Return the [X, Y] coordinate for the center point of the cell that contains the specified text.  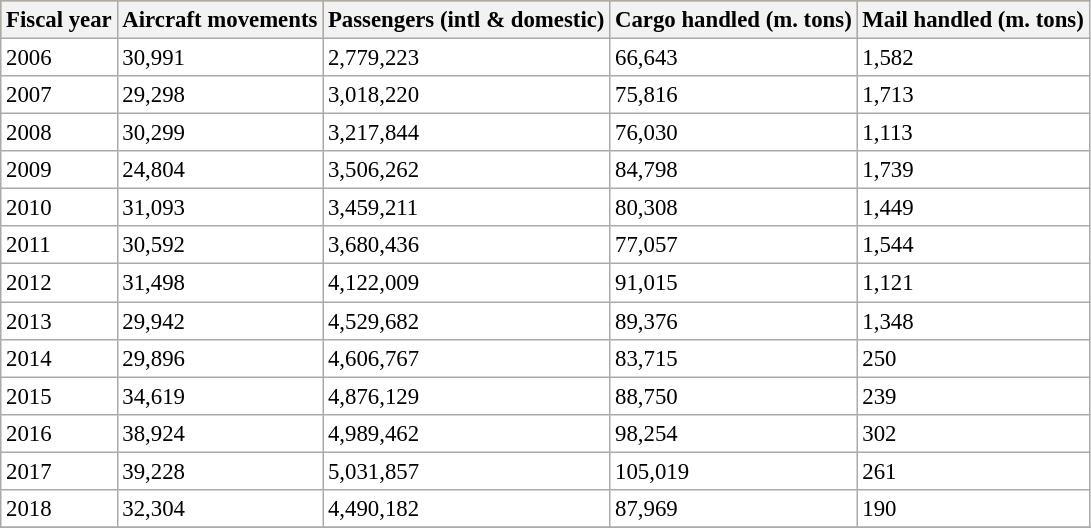
1,713 [973, 95]
34,619 [220, 396]
4,490,182 [466, 509]
3,459,211 [466, 208]
89,376 [734, 321]
1,582 [973, 58]
2009 [59, 170]
3,680,436 [466, 245]
1,739 [973, 170]
77,057 [734, 245]
1,113 [973, 133]
2015 [59, 396]
91,015 [734, 283]
1,348 [973, 321]
4,529,682 [466, 321]
2,779,223 [466, 58]
3,217,844 [466, 133]
38,924 [220, 433]
Aircraft movements [220, 20]
1,544 [973, 245]
87,969 [734, 509]
30,592 [220, 245]
31,498 [220, 283]
2012 [59, 283]
190 [973, 509]
2013 [59, 321]
239 [973, 396]
2016 [59, 433]
29,298 [220, 95]
66,643 [734, 58]
88,750 [734, 396]
1,121 [973, 283]
30,991 [220, 58]
80,308 [734, 208]
2011 [59, 245]
302 [973, 433]
75,816 [734, 95]
83,715 [734, 358]
2006 [59, 58]
98,254 [734, 433]
39,228 [220, 471]
4,606,767 [466, 358]
4,989,462 [466, 433]
2008 [59, 133]
Passengers (intl & domestic) [466, 20]
Fiscal year [59, 20]
3,018,220 [466, 95]
250 [973, 358]
2007 [59, 95]
261 [973, 471]
29,942 [220, 321]
2017 [59, 471]
24,804 [220, 170]
4,122,009 [466, 283]
4,876,129 [466, 396]
30,299 [220, 133]
105,019 [734, 471]
32,304 [220, 509]
84,798 [734, 170]
2014 [59, 358]
76,030 [734, 133]
Mail handled (m. tons) [973, 20]
2018 [59, 509]
2010 [59, 208]
Cargo handled (m. tons) [734, 20]
1,449 [973, 208]
5,031,857 [466, 471]
3,506,262 [466, 170]
29,896 [220, 358]
31,093 [220, 208]
